Return [x, y] of the center of cell containing provided text 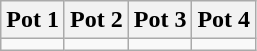
Pot 4 [224, 20]
Pot 2 [96, 20]
Pot 3 [160, 20]
Pot 1 [33, 20]
